Detect which cell encompasses the target text, then output its (x, y) center coordinate. 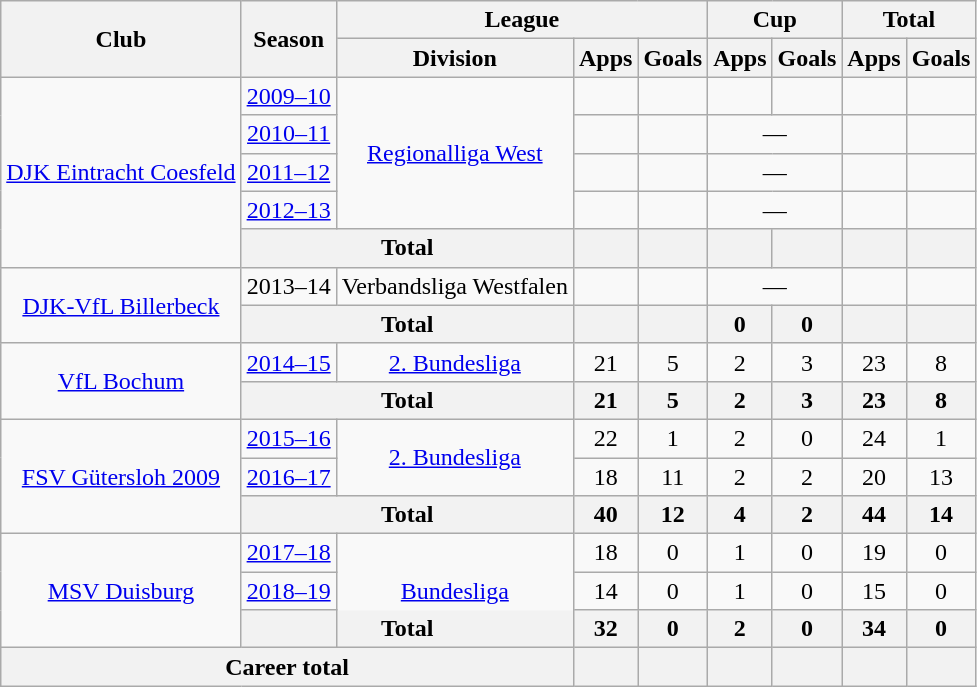
2012–13 (288, 210)
19 (874, 553)
24 (874, 438)
2010–11 (288, 134)
Cup (775, 20)
2017–18 (288, 553)
22 (605, 438)
Season (288, 39)
League (522, 20)
2013–14 (288, 286)
11 (673, 477)
Division (454, 58)
44 (874, 515)
2016–17 (288, 477)
40 (605, 515)
DJK-VfL Billerbeck (121, 305)
2015–16 (288, 438)
34 (874, 629)
13 (941, 477)
2014–15 (288, 362)
Verbandsliga Westfalen (454, 286)
32 (605, 629)
15 (874, 591)
DJK Eintracht Coesfeld (121, 172)
2009–10 (288, 96)
FSV Gütersloh 2009 (121, 476)
Regionalliga West (454, 153)
Bundesliga (454, 591)
MSV Duisburg (121, 591)
VfL Bochum (121, 381)
2018–19 (288, 591)
Career total (288, 667)
20 (874, 477)
2011–12 (288, 172)
Club (121, 39)
4 (740, 515)
12 (673, 515)
